Return (X, Y) of the center of cell containing provided text 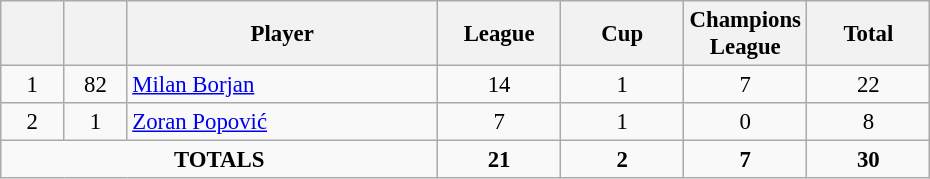
Player (282, 34)
0 (746, 122)
Champions League (746, 34)
Zoran Popović (282, 122)
30 (868, 160)
21 (500, 160)
Milan Borjan (282, 85)
82 (96, 85)
22 (868, 85)
14 (500, 85)
Cup (622, 34)
League (500, 34)
Total (868, 34)
TOTALS (220, 160)
8 (868, 122)
